For the text-containing cell, return its midpoint in [X, Y] coordinate format. 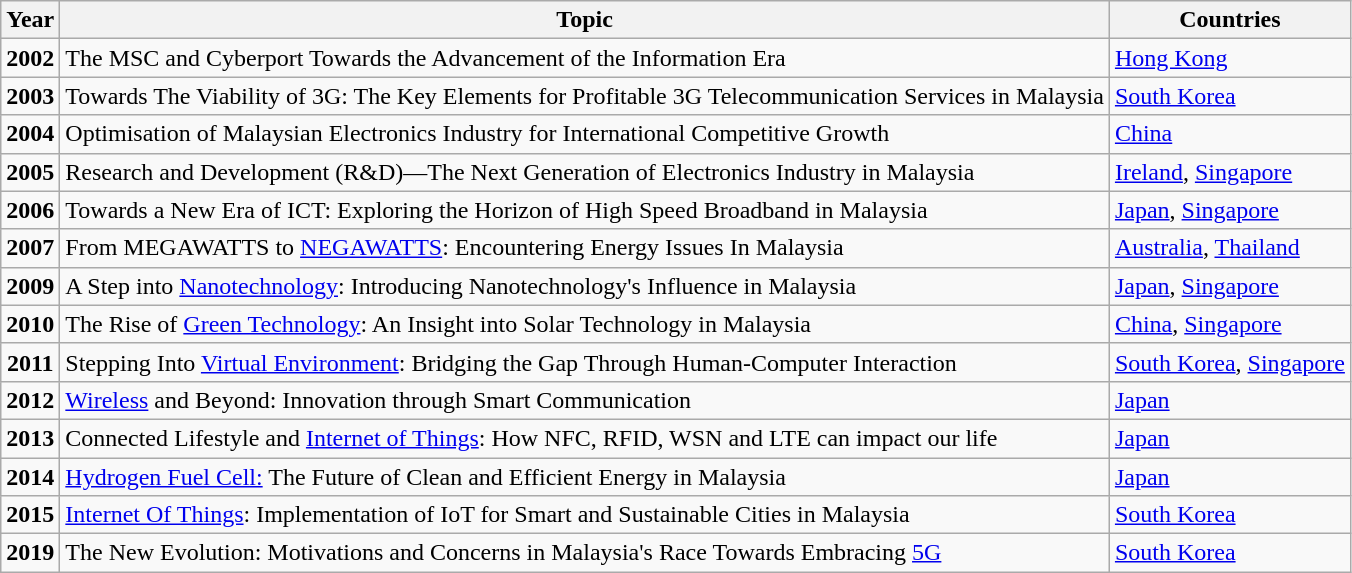
Ireland, Singapore [1230, 172]
Year [30, 20]
2015 [30, 515]
The Rise of Green Technology: An Insight into Solar Technology in Malaysia [585, 324]
2007 [30, 248]
Optimisation of Malaysian Electronics Industry for International Competitive Growth [585, 134]
2005 [30, 172]
The New Evolution: Motivations and Concerns in Malaysia's Race Towards Embracing 5G [585, 553]
2012 [30, 400]
Towards a New Era of ICT: Exploring the Horizon of High Speed Broadband in Malaysia [585, 210]
A Step into Nanotechnology: Introducing Nanotechnology's Influence in Malaysia [585, 286]
Australia, Thailand [1230, 248]
Wireless and Beyond: Innovation through Smart Communication [585, 400]
Hydrogen Fuel Cell: The Future of Clean and Efficient Energy in Malaysia [585, 477]
South Korea, Singapore [1230, 362]
Research and Development (R&D)—The Next Generation of Electronics Industry in Malaysia [585, 172]
2004 [30, 134]
2011 [30, 362]
2013 [30, 438]
Internet Of Things: Implementation of IoT for Smart and Sustainable Cities in Malaysia [585, 515]
2002 [30, 58]
China [1230, 134]
From MEGAWATTS to NEGAWATTS: Encountering Energy Issues In Malaysia [585, 248]
2014 [30, 477]
Countries [1230, 20]
Stepping Into Virtual Environment: Bridging the Gap Through Human-Computer Interaction [585, 362]
Topic [585, 20]
Towards The Viability of 3G: The Key Elements for Profitable 3G Telecommunication Services in Malaysia [585, 96]
Hong Kong [1230, 58]
Connected Lifestyle and Internet of Things: How NFC, RFID, WSN and LTE can impact our life [585, 438]
2010 [30, 324]
2019 [30, 553]
China, Singapore [1230, 324]
2003 [30, 96]
2009 [30, 286]
2006 [30, 210]
The MSC and Cyberport Towards the Advancement of the Information Era [585, 58]
